For the text-containing cell, return its midpoint in [x, y] coordinate format. 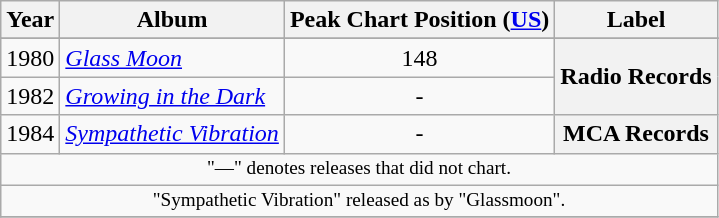
MCA Records [636, 134]
Growing in the Dark [172, 96]
"Sympathetic Vibration" released as by "Glassmoon". [359, 201]
Album [172, 20]
"—" denotes releases that did not chart. [359, 169]
Label [636, 20]
1982 [30, 96]
Year [30, 20]
1980 [30, 58]
1984 [30, 134]
Glass Moon [172, 58]
Radio Records [636, 77]
Sympathetic Vibration [172, 134]
Peak Chart Position (US) [419, 20]
148 [419, 58]
